For the text-containing cell, return its midpoint in [X, Y] coordinate format. 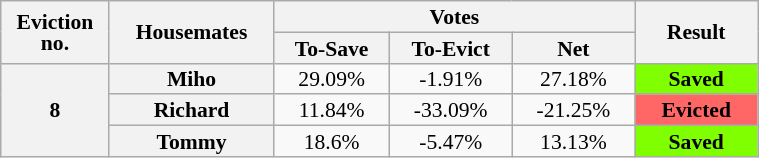
-5.47% [450, 142]
-21.25% [574, 110]
18.6% [332, 142]
13.13% [574, 142]
27.18% [574, 78]
Miho [192, 78]
To-Evict [450, 48]
-1.91% [450, 78]
Votes [454, 16]
Evicted [696, 110]
29.09% [332, 78]
To-Save [332, 48]
Net [574, 48]
Eviction no. [55, 32]
Richard [192, 110]
Housemates [192, 32]
8 [55, 110]
Result [696, 32]
11.84% [332, 110]
-33.09% [450, 110]
Tommy [192, 142]
